Detect which cell encompasses the target text, then output its (X, Y) center coordinate. 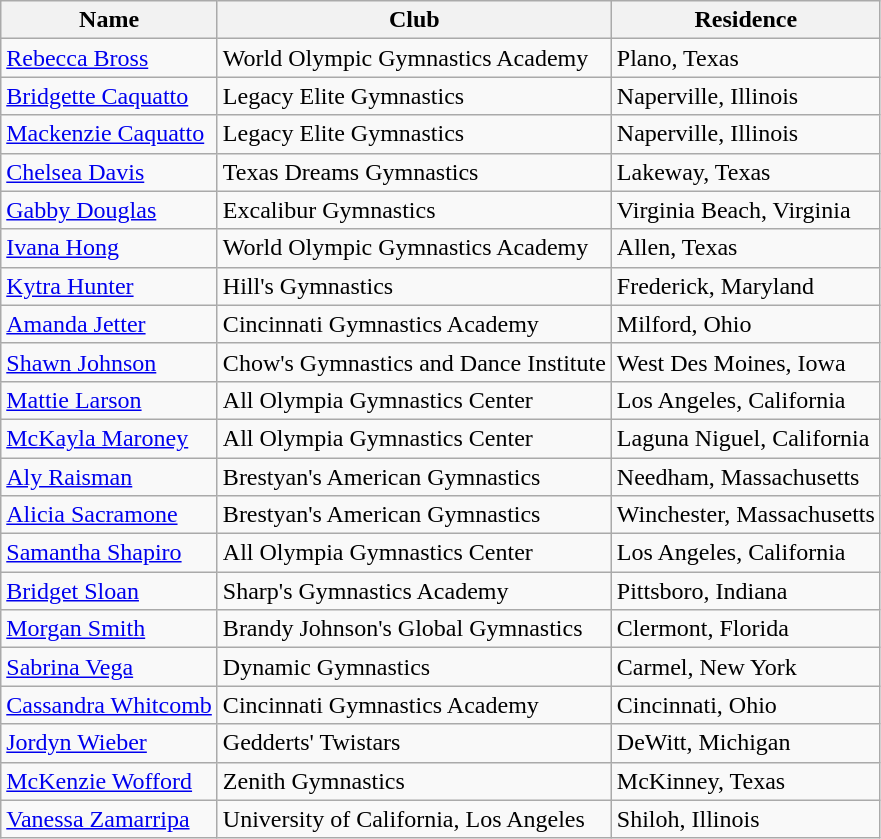
Alicia Sacramone (110, 515)
Carmel, New York (746, 667)
Lakeway, Texas (746, 172)
Gabby Douglas (110, 210)
Rebecca Bross (110, 58)
DeWitt, Michigan (746, 743)
Vanessa Zamarripa (110, 819)
Texas Dreams Gymnastics (414, 172)
Dynamic Gymnastics (414, 667)
Aly Raisman (110, 477)
Samantha Shapiro (110, 553)
Sabrina Vega (110, 667)
Ivana Hong (110, 248)
Jordyn Wieber (110, 743)
Milford, Ohio (746, 324)
Mattie Larson (110, 400)
McKayla Maroney (110, 438)
Cincinnati, Ohio (746, 705)
McKinney, Texas (746, 781)
Sharp's Gymnastics Academy (414, 591)
Chow's Gymnastics and Dance Institute (414, 362)
Laguna Niguel, California (746, 438)
Residence (746, 20)
Allen, Texas (746, 248)
West Des Moines, Iowa (746, 362)
Excalibur Gymnastics (414, 210)
Gedderts' Twistars (414, 743)
Virginia Beach, Virginia (746, 210)
Amanda Jetter (110, 324)
McKenzie Wofford (110, 781)
Bridget Sloan (110, 591)
Hill's Gymnastics (414, 286)
Mackenzie Caquatto (110, 134)
Name (110, 20)
University of California, Los Angeles (414, 819)
Morgan Smith (110, 629)
Zenith Gymnastics (414, 781)
Cassandra Whitcomb (110, 705)
Club (414, 20)
Needham, Massachusetts (746, 477)
Pittsboro, Indiana (746, 591)
Bridgette Caquatto (110, 96)
Clermont, Florida (746, 629)
Shiloh, Illinois (746, 819)
Frederick, Maryland (746, 286)
Shawn Johnson (110, 362)
Chelsea Davis (110, 172)
Winchester, Massachusetts (746, 515)
Brandy Johnson's Global Gymnastics (414, 629)
Plano, Texas (746, 58)
Kytra Hunter (110, 286)
